Provide the (X, Y) coordinate of the cell's center where the given text is located.  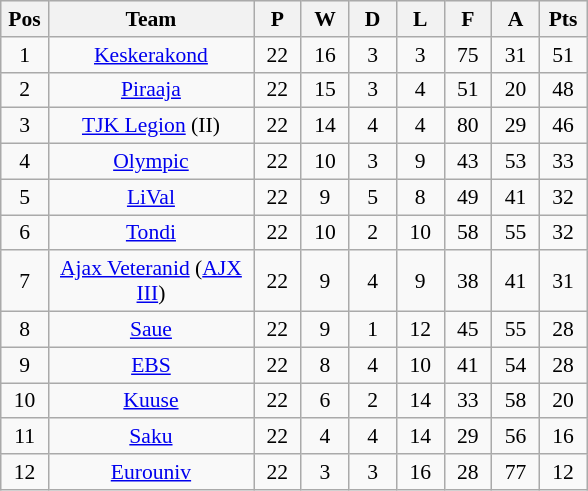
54 (516, 365)
A (516, 19)
L (420, 19)
43 (468, 162)
D (373, 19)
Piraaja (150, 90)
15 (325, 90)
46 (563, 126)
W (325, 19)
Saue (150, 330)
48 (563, 90)
Pos (25, 19)
Kuuse (150, 401)
7 (25, 282)
Tondi (150, 233)
38 (468, 282)
Saku (150, 437)
Pts (563, 19)
49 (468, 197)
77 (516, 472)
TJK Legion (II) (150, 126)
P (278, 19)
Ajax Veteranid (AJX III) (150, 282)
56 (516, 437)
45 (468, 330)
53 (516, 162)
Olympic (150, 162)
11 (25, 437)
Team (150, 19)
75 (468, 55)
LiVal (150, 197)
Eurouniv (150, 472)
F (468, 19)
80 (468, 126)
EBS (150, 365)
Keskerakond (150, 55)
